Pinpoint the cell where the given text exists, returning its (X, Y) midpoint coordinate. 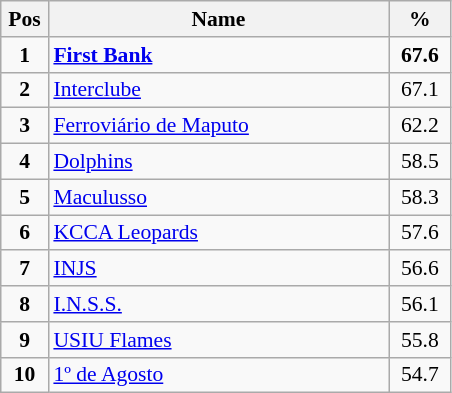
56.6 (420, 269)
6 (25, 233)
67.1 (420, 90)
Interclube (218, 90)
2 (25, 90)
1 (25, 55)
58.3 (420, 197)
9 (25, 340)
I.N.S.S. (218, 304)
57.6 (420, 233)
54.7 (420, 375)
56.1 (420, 304)
Ferroviário de Maputo (218, 126)
58.5 (420, 162)
1º de Agosto (218, 375)
3 (25, 126)
5 (25, 197)
62.2 (420, 126)
Pos (25, 19)
10 (25, 375)
First Bank (218, 55)
Dolphins (218, 162)
8 (25, 304)
Maculusso (218, 197)
55.8 (420, 340)
INJS (218, 269)
USIU Flames (218, 340)
67.6 (420, 55)
KCCA Leopards (218, 233)
Name (218, 19)
% (420, 19)
4 (25, 162)
7 (25, 269)
